Determine the [x, y] coordinate at the center of the cell enclosing the given text.  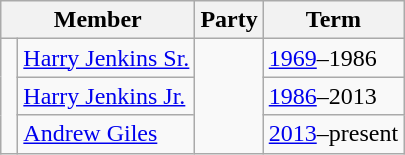
Party [229, 20]
Harry Jenkins Sr. [106, 58]
Harry Jenkins Jr. [106, 96]
Term [333, 20]
1969–1986 [333, 58]
1986–2013 [333, 96]
Member [98, 20]
Andrew Giles [106, 134]
2013–present [333, 134]
